Return (x, y) of the center of cell containing provided text 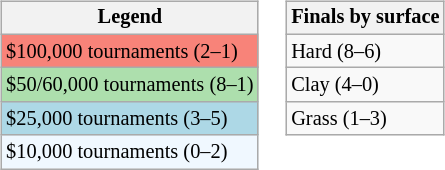
$10,000 tournaments (0–2) (130, 152)
Clay (4–0) (365, 85)
Grass (1–3) (365, 119)
Legend (130, 18)
$50/60,000 tournaments (8–1) (130, 85)
$100,000 tournaments (2–1) (130, 51)
Hard (8–6) (365, 51)
$25,000 tournaments (3–5) (130, 119)
Finals by surface (365, 18)
